For the text-containing cell, return its midpoint in (x, y) coordinate format. 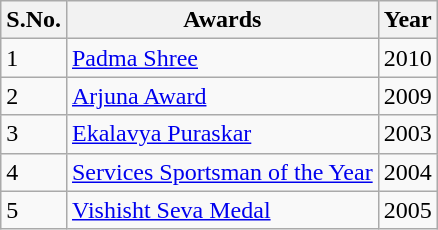
Year (408, 20)
Ekalavya Puraskar (222, 134)
Services Sportsman of the Year (222, 172)
4 (34, 172)
2009 (408, 96)
Awards (222, 20)
Arjuna Award (222, 96)
2010 (408, 58)
3 (34, 134)
S.No. (34, 20)
2005 (408, 210)
1 (34, 58)
2004 (408, 172)
2 (34, 96)
Vishisht Seva Medal (222, 210)
5 (34, 210)
Padma Shree (222, 58)
2003 (408, 134)
